Determine the (X, Y) coordinate at the center of the cell enclosing the given text.  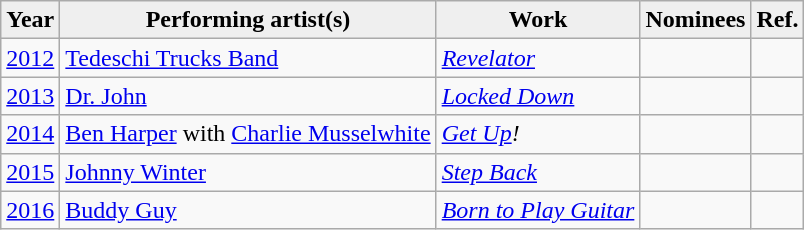
Johnny Winter (248, 172)
Get Up! (538, 134)
Born to Play Guitar (538, 210)
Step Back (538, 172)
Ben Harper with Charlie Musselwhite (248, 134)
Year (30, 20)
Nominees (696, 20)
Tedeschi Trucks Band (248, 58)
Revelator (538, 58)
2016 (30, 210)
Performing artist(s) (248, 20)
Locked Down (538, 96)
2015 (30, 172)
Dr. John (248, 96)
Buddy Guy (248, 210)
Ref. (778, 20)
Work (538, 20)
2013 (30, 96)
2012 (30, 58)
2014 (30, 134)
